Pinpoint the cell where the given text exists, returning its [x, y] midpoint coordinate. 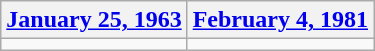
January 25, 1963 [94, 20]
February 4, 1981 [280, 20]
